Output the (x, y) coordinate of the center of the cell containing the given text.  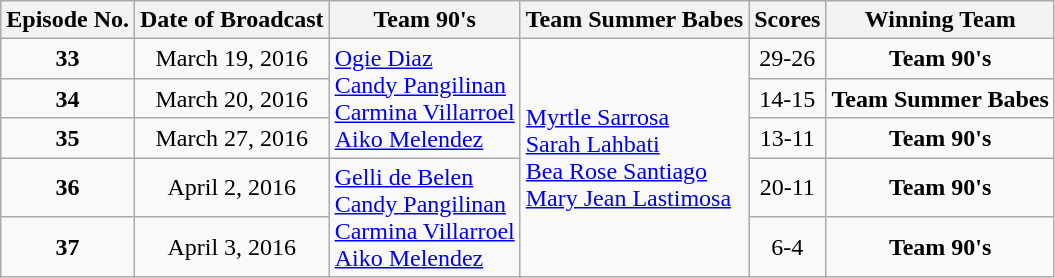
35 (68, 138)
March 19, 2016 (232, 59)
Winning Team (940, 20)
20-11 (788, 188)
Scores (788, 20)
Date of Broadcast (232, 20)
13-11 (788, 138)
Episode No. (68, 20)
April 3, 2016 (232, 247)
6-4 (788, 247)
14-15 (788, 98)
36 (68, 188)
34 (68, 98)
March 27, 2016 (232, 138)
March 20, 2016 (232, 98)
Gelli de BelenCandy PangilinanCarmina VillarroelAiko Melendez (424, 218)
37 (68, 247)
Myrtle SarrosaSarah LahbatiBea Rose SantiagoMary Jean Lastimosa (634, 158)
Ogie DiazCandy PangilinanCarmina VillarroelAiko Melendez (424, 98)
April 2, 2016 (232, 188)
29-26 (788, 59)
33 (68, 59)
